From the cell containing the given text, extract its center point as (x, y) coordinate. 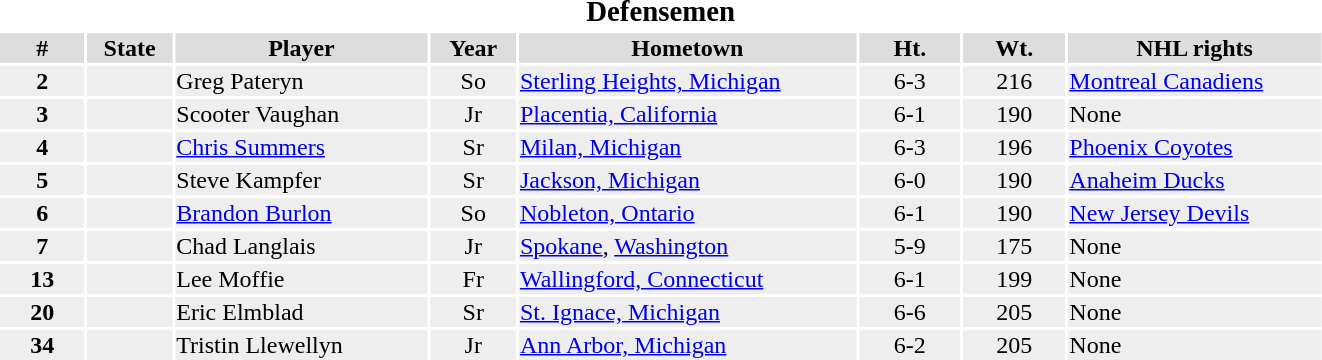
Milan, Michigan (687, 147)
Chris Summers (302, 147)
New Jersey Devils (1194, 213)
34 (42, 345)
7 (42, 246)
Year (473, 48)
St. Ignace, Michigan (687, 312)
Player (302, 48)
3 (42, 114)
196 (1014, 147)
NHL rights (1194, 48)
6 (42, 213)
Jackson, Michigan (687, 180)
Greg Pateryn (302, 81)
Phoenix Coyotes (1194, 147)
6-0 (910, 180)
Ht. (910, 48)
Chad Langlais (302, 246)
Placentia, California (687, 114)
Scooter Vaughan (302, 114)
175 (1014, 246)
Montreal Canadiens (1194, 81)
5 (42, 180)
6-6 (910, 312)
Spokane, Washington (687, 246)
Lee Moffie (302, 279)
Fr (473, 279)
# (42, 48)
Tristin Llewellyn (302, 345)
Steve Kampfer (302, 180)
Sterling Heights, Michigan (687, 81)
216 (1014, 81)
Anaheim Ducks (1194, 180)
Nobleton, Ontario (687, 213)
2 (42, 81)
Ann Arbor, Michigan (687, 345)
6-2 (910, 345)
20 (42, 312)
Hometown (687, 48)
Wt. (1014, 48)
199 (1014, 279)
Eric Elmblad (302, 312)
5-9 (910, 246)
Wallingford, Connecticut (687, 279)
State (129, 48)
13 (42, 279)
Brandon Burlon (302, 213)
4 (42, 147)
